Extract the [x, y] coordinate from the center of the cell holding the provided text.  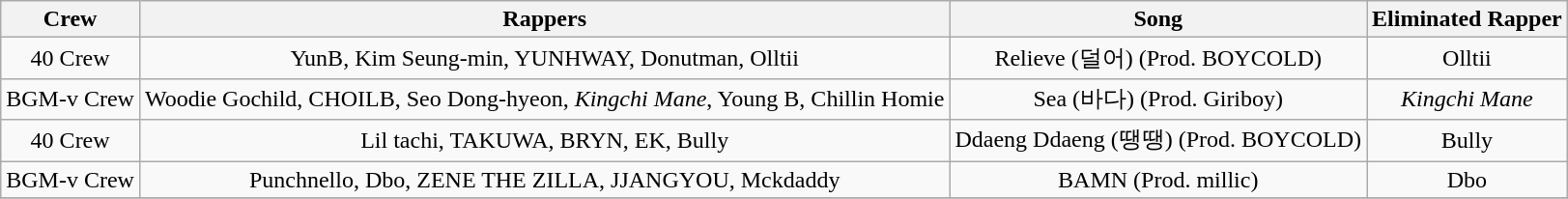
YunB, Kim Seung-min, YUNHWAY, Donutman, Olltii [544, 58]
BAMN (Prod. millic) [1158, 179]
Ddaeng Ddaeng (땡땡) (Prod. BOYCOLD) [1158, 141]
Punchnello, Dbo, ZENE THE ZILLA, JJANGYOU, Mckdaddy [544, 179]
Kingchi Mane [1468, 99]
Dbo [1468, 179]
Lil tachi, TAKUWA, BRYN, EK, Bully [544, 141]
Woodie Gochild, CHOILB, Seo Dong-hyeon, Kingchi Mane, Young B, Chillin Homie [544, 99]
Crew [71, 19]
Rappers [544, 19]
Bully [1468, 141]
Olltii [1468, 58]
Song [1158, 19]
Eliminated Rapper [1468, 19]
Relieve (덜어) (Prod. BOYCOLD) [1158, 58]
Sea (바다) (Prod. Giriboy) [1158, 99]
